Capture the cell that displays the provided text and extract its [x, y] central coordinate. 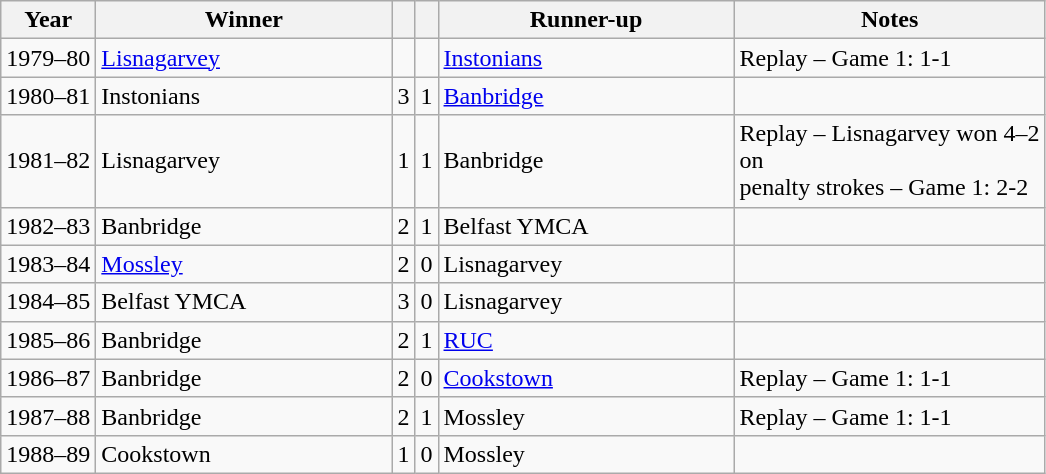
RUC [586, 340]
1981–82 [48, 161]
Year [48, 20]
1980–81 [48, 96]
Winner [244, 20]
1983–84 [48, 264]
Notes [890, 20]
1987–88 [48, 416]
1985–86 [48, 340]
Replay – Lisnagarvey won 4–2 onpenalty strokes – Game 1: 2-2 [890, 161]
1988–89 [48, 454]
1986–87 [48, 378]
Runner-up [586, 20]
1984–85 [48, 302]
1979–80 [48, 58]
1982–83 [48, 226]
